Locate the cell with the specified text and output its (x, y) center coordinate. 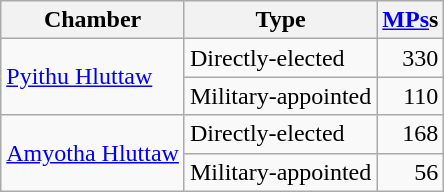
Chamber (93, 20)
MPss (410, 20)
56 (410, 172)
168 (410, 134)
Type (280, 20)
Pyithu Hluttaw (93, 77)
110 (410, 96)
Amyotha Hluttaw (93, 153)
330 (410, 58)
